Detect which cell encompasses the target text, then output its (X, Y) center coordinate. 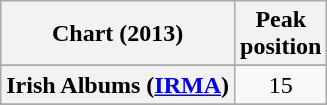
Irish Albums (IRMA) (118, 85)
Chart (2013) (118, 34)
15 (281, 85)
Peakposition (281, 34)
